Output the (X, Y) coordinate of the center of the cell containing the given text.  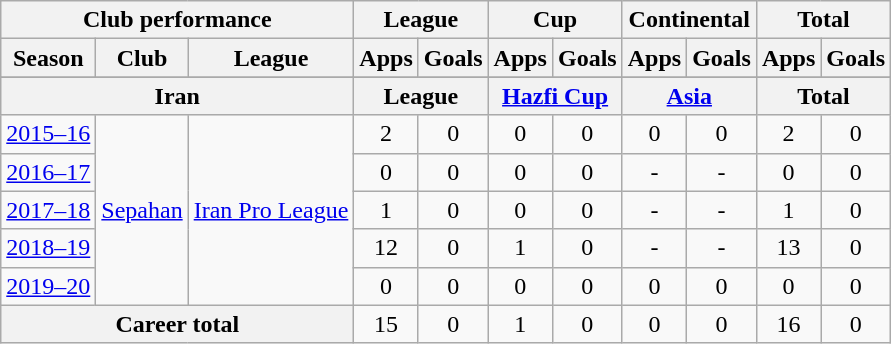
16 (788, 324)
Iran (178, 96)
Sepahan (142, 210)
2017–18 (48, 210)
Asia (689, 96)
15 (386, 324)
12 (386, 248)
2018–19 (48, 248)
2019–20 (48, 286)
Season (48, 58)
2015–16 (48, 134)
Club performance (178, 20)
13 (788, 248)
Continental (689, 20)
Club (142, 58)
Cup (555, 20)
Career total (178, 324)
Hazfi Cup (555, 96)
Iran Pro League (271, 210)
2016–17 (48, 172)
